Return (X, Y) of the center of cell containing provided text 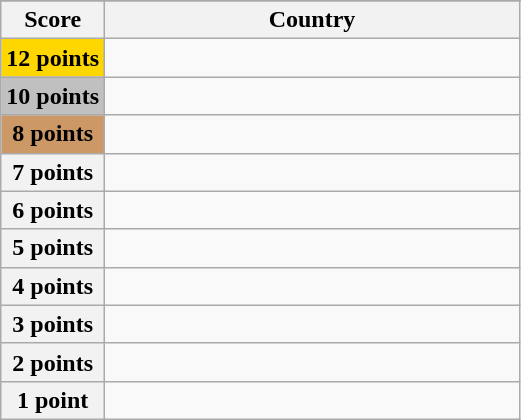
2 points (53, 362)
3 points (53, 324)
10 points (53, 96)
1 point (53, 400)
4 points (53, 286)
12 points (53, 58)
Score (53, 20)
5 points (53, 248)
8 points (53, 134)
6 points (53, 210)
7 points (53, 172)
Country (312, 20)
